Search for the cell housing the specified text and yield its (x, y) center coordinate. 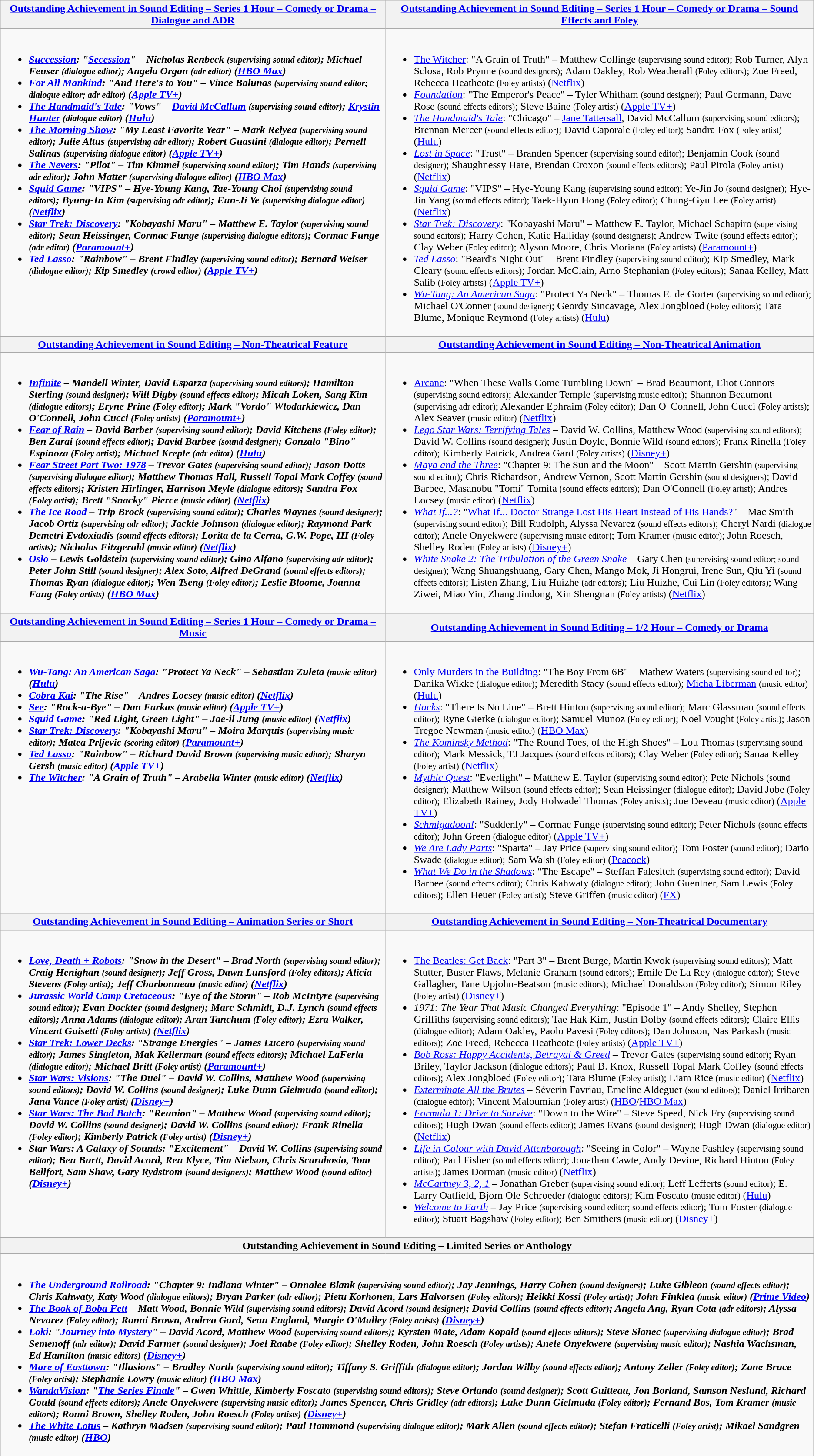
Outstanding Achievement in Sound Editing – Series 1 Hour – Comedy or Drama – Sound Effects and Foley (599, 15)
Outstanding Achievement in Sound Editing – Non-Theatrical Feature (193, 344)
Outstanding Achievement in Sound Editing – Series 1 Hour – Comedy or Drama – Dialogue and ADR (193, 15)
Outstanding Achievement in Sound Editing – 1/2 Hour – Comedy or Drama (599, 627)
Outstanding Achievement in Sound Editing – Non-Theatrical Documentary (599, 922)
Outstanding Achievement in Sound Editing – Non-Theatrical Animation (599, 344)
Outstanding Achievement in Sound Editing – Series 1 Hour – Comedy or Drama – Music (193, 627)
Outstanding Achievement in Sound Editing – Limited Series or Anthology (407, 1246)
Outstanding Achievement in Sound Editing – Animation Series or Short (193, 922)
